Provide the [X, Y] coordinate of the cell's center where the given text is located.  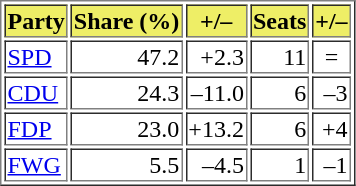
= [331, 56]
–4.5 [216, 164]
FDP [36, 128]
1 [280, 164]
Party [36, 20]
5.5 [127, 164]
24.3 [127, 92]
+2.3 [216, 56]
Share (%) [127, 20]
23.0 [127, 128]
FWG [36, 164]
–3 [331, 92]
47.2 [127, 56]
–1 [331, 164]
SPD [36, 56]
CDU [36, 92]
+13.2 [216, 128]
Seats [280, 20]
–11.0 [216, 92]
+4 [331, 128]
11 [280, 56]
